Find where the given text appears and provide that cell's center as (X, Y) coordinate. 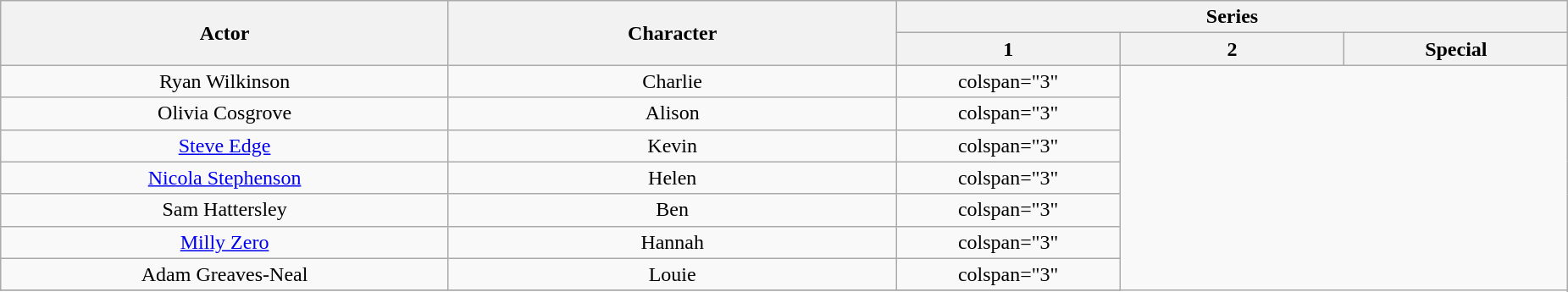
Series (1232, 17)
Actor (225, 33)
Kevin (673, 146)
Hannah (673, 242)
Louie (673, 274)
Milly Zero (225, 242)
Nicola Stephenson (225, 178)
Alison (673, 113)
Charlie (673, 81)
2 (1232, 49)
Ryan Wilkinson (225, 81)
Olivia Cosgrove (225, 113)
Ben (673, 210)
Special (1456, 49)
Adam Greaves-Neal (225, 274)
Helen (673, 178)
1 (1008, 49)
Character (673, 33)
Sam Hattersley (225, 210)
Steve Edge (225, 146)
